For the text-containing cell, return its midpoint in (x, y) coordinate format. 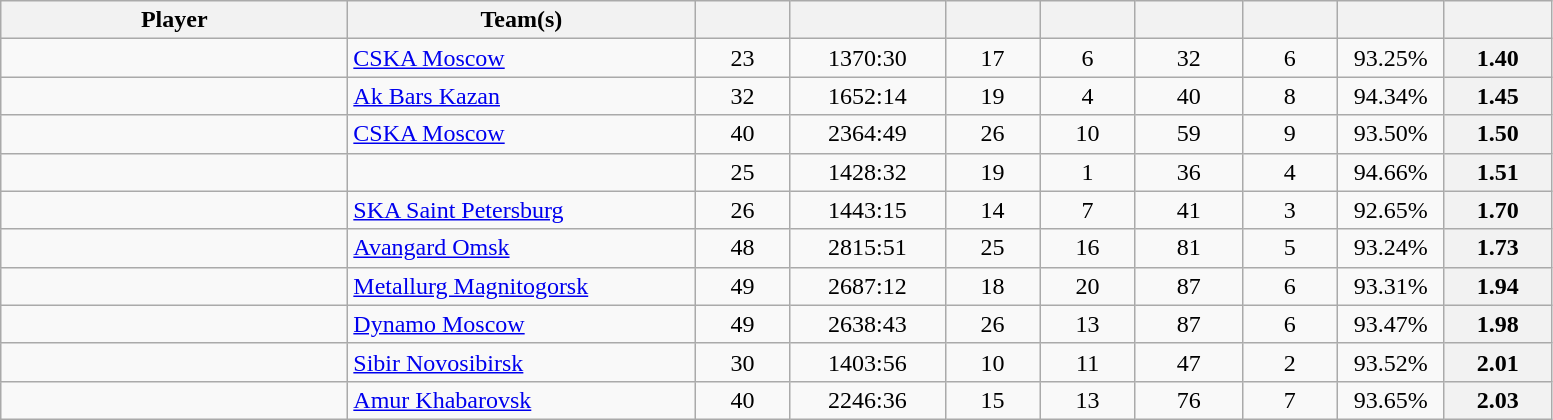
2.03 (1498, 400)
93.52% (1390, 362)
48 (742, 248)
16 (1088, 248)
30 (742, 362)
1.73 (1498, 248)
2364:49 (868, 134)
81 (1188, 248)
Dynamo Moscow (522, 324)
92.65% (1390, 210)
Sibir Novosibirsk (522, 362)
Player (174, 20)
36 (1188, 172)
1428:32 (868, 172)
2 (1290, 362)
Metallurg Magnitogorsk (522, 286)
20 (1088, 286)
11 (1088, 362)
1.70 (1498, 210)
93.47% (1390, 324)
Amur Khabarovsk (522, 400)
1443:15 (868, 210)
2638:43 (868, 324)
8 (1290, 96)
1.40 (1498, 58)
93.65% (1390, 400)
18 (992, 286)
1 (1088, 172)
93.31% (1390, 286)
17 (992, 58)
76 (1188, 400)
14 (992, 210)
1.51 (1498, 172)
2815:51 (868, 248)
9 (1290, 134)
1.45 (1498, 96)
47 (1188, 362)
1652:14 (868, 96)
3 (1290, 210)
93.50% (1390, 134)
2687:12 (868, 286)
2246:36 (868, 400)
93.25% (1390, 58)
93.24% (1390, 248)
5 (1290, 248)
94.66% (1390, 172)
Team(s) (522, 20)
1.98 (1498, 324)
2.01 (1498, 362)
Avangard Omsk (522, 248)
41 (1188, 210)
23 (742, 58)
1.50 (1498, 134)
Ak Bars Kazan (522, 96)
1.94 (1498, 286)
SKA Saint Petersburg (522, 210)
94.34% (1390, 96)
15 (992, 400)
59 (1188, 134)
1370:30 (868, 58)
1403:56 (868, 362)
